Return the (x, y) coordinate for the center point of the cell that contains the specified text.  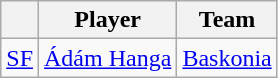
SF (20, 58)
Ádám Hanga (108, 58)
Player (108, 20)
Team (227, 20)
Baskonia (227, 58)
